Provide the [x, y] coordinate of the cell's center where the given text is located.  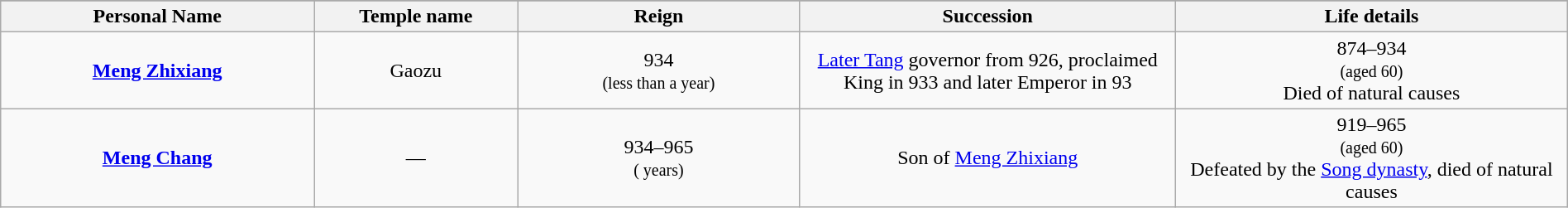
934(less than a year) [658, 70]
— [416, 157]
Reign [658, 17]
934–965( years) [658, 157]
Life details [1372, 17]
Son of Meng Zhixiang [987, 157]
Meng Zhixiang [157, 70]
Gaozu [416, 70]
Temple name [416, 17]
Succession [987, 17]
Later Tang governor from 926, proclaimed King in 933 and later Emperor in 93 [987, 70]
874–934(aged 60)Died of natural causes [1372, 70]
Meng Chang [157, 157]
919–965(aged 60)Defeated by the Song dynasty, died of natural causes [1372, 157]
Personal Name [157, 17]
